Determine the [X, Y] coordinate at the center of the cell enclosing the given text.  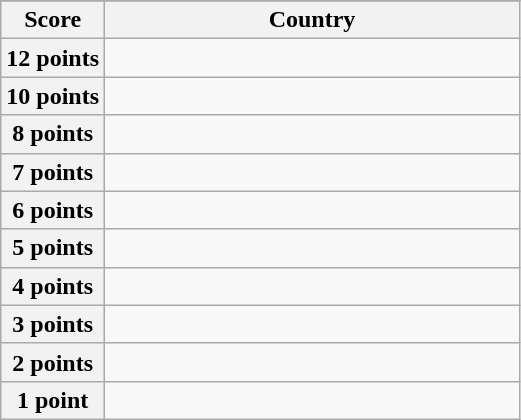
2 points [53, 362]
Country [312, 20]
12 points [53, 58]
3 points [53, 324]
4 points [53, 286]
Score [53, 20]
10 points [53, 96]
1 point [53, 400]
5 points [53, 248]
7 points [53, 172]
6 points [53, 210]
8 points [53, 134]
